Output the [x, y] coordinate of the center of the cell containing the given text.  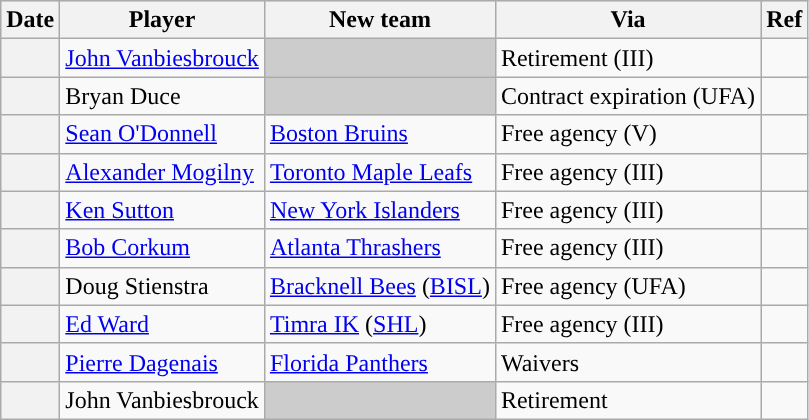
Free agency (V) [628, 134]
Boston Bruins [380, 134]
Ed Ward [162, 324]
Free agency (UFA) [628, 286]
Bracknell Bees (BISL) [380, 286]
Doug Stienstra [162, 286]
Timra IK (SHL) [380, 324]
Via [628, 20]
Atlanta Thrashers [380, 248]
Sean O'Donnell [162, 134]
Date [30, 20]
Player [162, 20]
New York Islanders [380, 210]
Ken Sutton [162, 210]
Florida Panthers [380, 362]
Pierre Dagenais [162, 362]
Bob Corkum [162, 248]
Retirement (III) [628, 58]
Retirement [628, 400]
Alexander Mogilny [162, 172]
Waivers [628, 362]
New team [380, 20]
Bryan Duce [162, 96]
Toronto Maple Leafs [380, 172]
Contract expiration (UFA) [628, 96]
Ref [784, 20]
